Output the [x, y] coordinate of the center of the cell containing the given text.  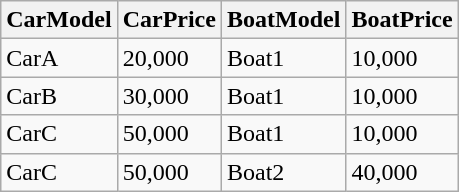
20,000 [169, 58]
Boat2 [283, 172]
CarModel [59, 20]
CarB [59, 96]
BoatModel [283, 20]
BoatPrice [402, 20]
CarA [59, 58]
40,000 [402, 172]
CarPrice [169, 20]
30,000 [169, 96]
